Pinpoint the cell where the given text exists, returning its [x, y] midpoint coordinate. 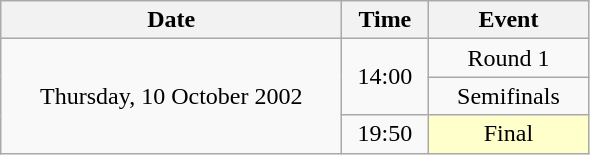
Final [508, 134]
14:00 [385, 77]
Event [508, 20]
Date [172, 20]
Time [385, 20]
Thursday, 10 October 2002 [172, 96]
19:50 [385, 134]
Semifinals [508, 96]
Round 1 [508, 58]
